For the text-containing cell, return its midpoint in (X, Y) coordinate format. 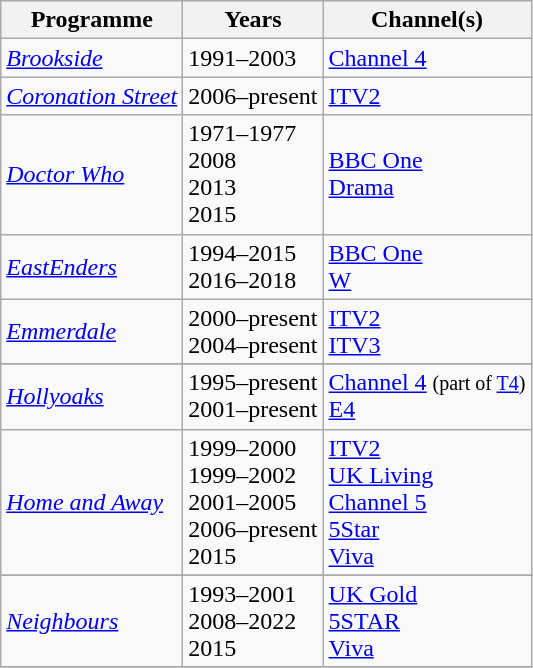
UK Gold5STARViva (427, 621)
Channel(s) (427, 20)
Channel 4 (part of T4)E4 (427, 396)
Neighbours (92, 621)
Home and Away (92, 502)
1999–20001999–20022001–20052006–present2015 (253, 502)
2000–present2004–present (253, 332)
Emmerdale (92, 332)
1995–present2001–present (253, 396)
Doctor Who (92, 174)
Programme (92, 20)
1971–1977200820132015 (253, 174)
1994–20152016–2018 (253, 266)
Years (253, 20)
Coronation Street (92, 96)
Brookside (92, 58)
ITV2UK LivingChannel 55StarViva (427, 502)
1993–20012008–20222015 (253, 621)
BBC OneDrama (427, 174)
1991–2003 (253, 58)
BBC OneW (427, 266)
Hollyoaks (92, 396)
EastEnders (92, 266)
2006–present (253, 96)
Channel 4 (427, 58)
ITV2 (427, 96)
ITV2ITV3 (427, 332)
